Search for the cell housing the specified text and yield its [x, y] center coordinate. 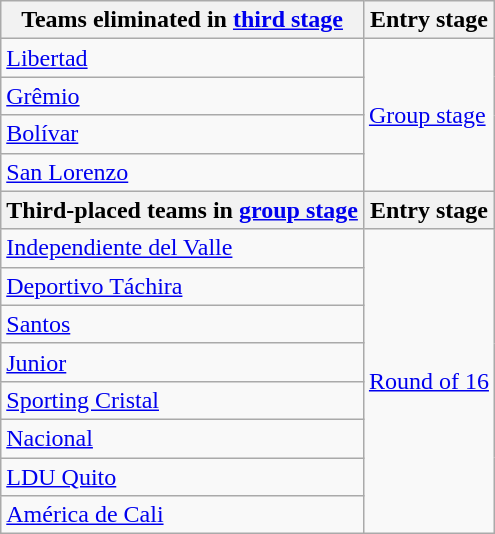
Independiente del Valle [182, 248]
América de Cali [182, 515]
Santos [182, 324]
Deportivo Táchira [182, 286]
Nacional [182, 438]
Junior [182, 362]
San Lorenzo [182, 172]
Bolívar [182, 134]
Grêmio [182, 96]
Round of 16 [428, 381]
LDU Quito [182, 477]
Third-placed teams in group stage [182, 210]
Libertad [182, 58]
Teams eliminated in third stage [182, 20]
Group stage [428, 115]
Sporting Cristal [182, 400]
